Capture the cell that displays the provided text and extract its (X, Y) central coordinate. 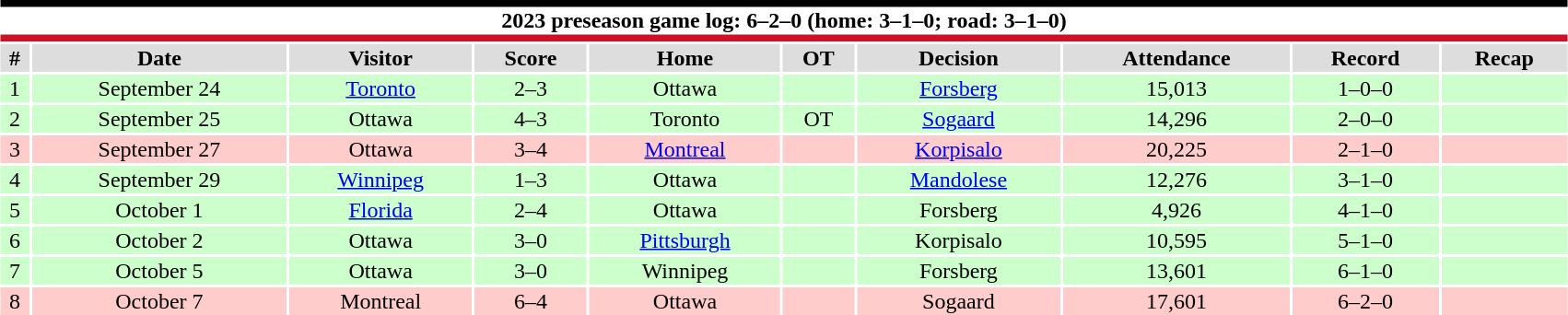
3–4 (531, 149)
17,601 (1176, 301)
2–0–0 (1365, 119)
4–3 (531, 119)
2–3 (531, 88)
Recap (1504, 58)
10,595 (1176, 240)
October 1 (158, 210)
6–2–0 (1365, 301)
8 (15, 301)
Mandolese (958, 180)
5–1–0 (1365, 240)
September 29 (158, 180)
6–1–0 (1365, 271)
20,225 (1176, 149)
September 25 (158, 119)
5 (15, 210)
Florida (380, 210)
October 2 (158, 240)
2023 preseason game log: 6–2–0 (home: 3–1–0; road: 3–1–0) (784, 20)
Home (685, 58)
6 (15, 240)
4 (15, 180)
15,013 (1176, 88)
6–4 (531, 301)
13,601 (1176, 271)
4–1–0 (1365, 210)
12,276 (1176, 180)
Visitor (380, 58)
Record (1365, 58)
October 5 (158, 271)
Date (158, 58)
Pittsburgh (685, 240)
September 24 (158, 88)
4,926 (1176, 210)
14,296 (1176, 119)
Decision (958, 58)
2 (15, 119)
3–1–0 (1365, 180)
Attendance (1176, 58)
3 (15, 149)
Score (531, 58)
2–4 (531, 210)
1–3 (531, 180)
7 (15, 271)
1 (15, 88)
October 7 (158, 301)
September 27 (158, 149)
1–0–0 (1365, 88)
2–1–0 (1365, 149)
# (15, 58)
